Find where the given text appears and provide that cell's center as [X, Y] coordinate. 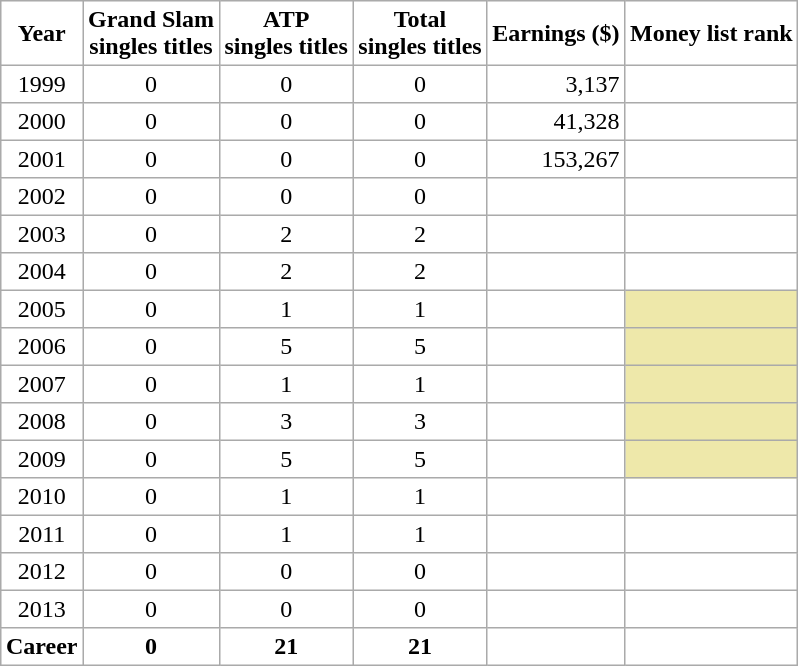
2009 [42, 459]
2007 [42, 384]
153,267 [556, 159]
Earnings ($) [556, 33]
Grand Slamsingles titles [152, 33]
Totalsingles titles [420, 33]
2001 [42, 159]
2006 [42, 347]
2013 [42, 609]
2002 [42, 197]
2012 [42, 572]
ATPsingles titles [286, 33]
2010 [42, 497]
3,137 [556, 84]
2008 [42, 422]
Year [42, 33]
2011 [42, 534]
41,328 [556, 122]
1999 [42, 84]
Career [42, 647]
Money list rank [712, 33]
2003 [42, 234]
2005 [42, 309]
2000 [42, 122]
2004 [42, 272]
